For the text-containing cell, return its midpoint in [x, y] coordinate format. 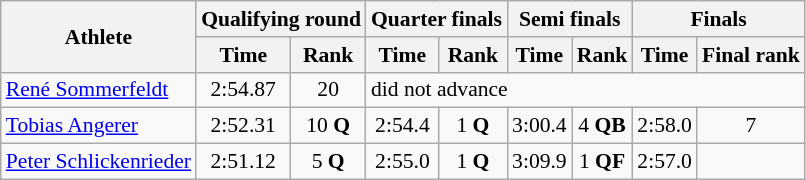
Finals [718, 19]
René Sommerfeldt [98, 90]
2:58.0 [664, 126]
Final rank [751, 55]
2:52.31 [243, 126]
2:55.0 [402, 162]
Tobias Angerer [98, 126]
did not advance [586, 90]
2:57.0 [664, 162]
Qualifying round [281, 19]
10 Q [328, 126]
3:09.9 [540, 162]
2:51.12 [243, 162]
4 QB [602, 126]
1 QF [602, 162]
Quarter finals [436, 19]
7 [751, 126]
3:00.4 [540, 126]
20 [328, 90]
Peter Schlickenrieder [98, 162]
5 Q [328, 162]
2:54.4 [402, 126]
Athlete [98, 36]
Semi finals [570, 19]
2:54.87 [243, 90]
